Output the (X, Y) coordinate of the center of the cell containing the given text.  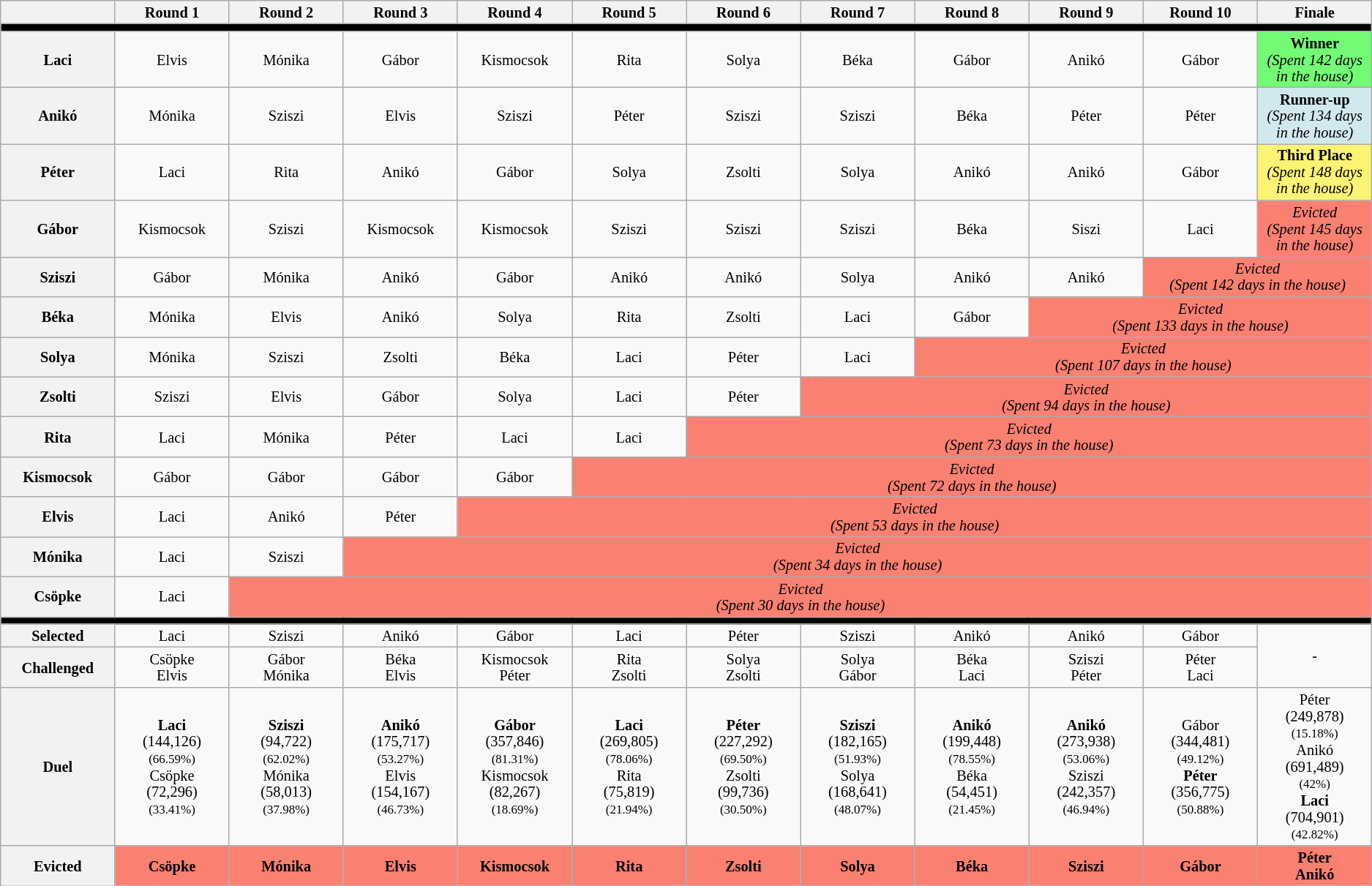
Evicted (58, 866)
- (1315, 656)
Runner-up(Spent 134 days in the house) (1315, 116)
Anikó(199,448)(78.55%)Béka(54,451)(21.45%) (972, 767)
Evicted(Spent 73 days in the house) (1029, 436)
Evicted(Spent 133 days in the house) (1200, 316)
Round 1 (172, 12)
Evicted(Spent 72 days in the house) (972, 477)
Evicted(Spent 142 days in the house) (1257, 277)
Sziszi(182,165)(51.93%)Solya(168,641)(48.07%) (858, 767)
Anikó(273,938)(53.06%)Sziszi(242,357)(46.94%) (1086, 767)
PéterLaci (1200, 667)
SzisziPéter (1086, 667)
Sziszi(94,722)(62.02%)Mónika(58,013)(37.98%) (286, 767)
Duel (58, 767)
GáborMónika (286, 667)
Evicted(Spent 30 days in the house) (801, 597)
Round 9 (1086, 12)
Round 2 (286, 12)
RitaZsolti (629, 667)
Péter(249,878)(15.18%)Anikó(691,489)(42%)Laci(704,901)(42.82%) (1315, 767)
Selected (58, 635)
Anikó(175,717)(53.27%)Elvis(154,167)(46.73%) (400, 767)
Round 6 (743, 12)
Laci(144,126)(66.59%)Csöpke(72,296)(33.41%) (172, 767)
Gábor(357,846)(81.31%)Kismocsok(82,267)(18.69%) (514, 767)
Third Place(Spent 148 days in the house) (1315, 171)
Round 10 (1200, 12)
SolyaZsolti (743, 667)
BékaLaci (972, 667)
KismocsokPéter (514, 667)
Round 4 (514, 12)
Evicted(Spent 94 days in the house) (1086, 397)
Péter(227,292)(69.50%)Zsolti(99,736)(30.50%) (743, 767)
Round 7 (858, 12)
Round 5 (629, 12)
Winner(Spent 142 days in the house) (1315, 59)
PéterAnikó (1315, 866)
Siszi (1086, 228)
BékaElvis (400, 667)
Evicted(Spent 53 days in the house) (915, 517)
Laci(269,805)(78.06%)Rita(75,819)(21.94%) (629, 767)
Evicted(Spent 107 days in the house) (1143, 357)
Evicted(Spent 145 days in the house) (1315, 228)
Challenged (58, 667)
SolyaGábor (858, 667)
Round 3 (400, 12)
Round 8 (972, 12)
Evicted(Spent 34 days in the house) (858, 556)
Gábor(344,481)(49.12%)Péter(356,775)(50.88%) (1200, 767)
CsöpkeElvis (172, 667)
Finale (1315, 12)
